From the cell containing the given text, extract its center point as (x, y) coordinate. 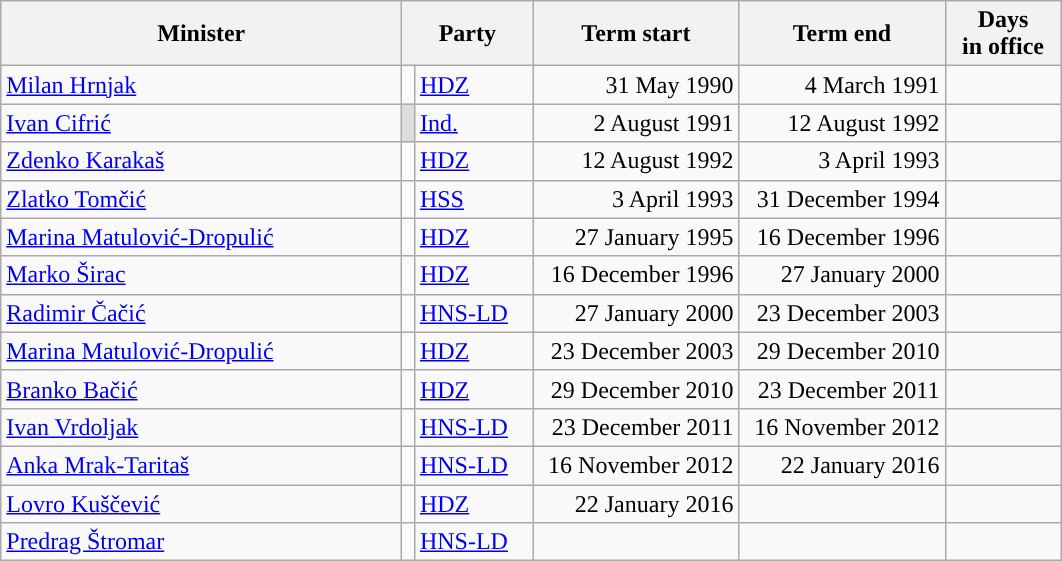
Term end (842, 34)
Predrag Štromar (202, 542)
Minister (202, 34)
HSS (473, 199)
31 May 1990 (636, 85)
31 December 1994 (842, 199)
2 August 1991 (636, 123)
Branko Bačić (202, 389)
Zdenko Karakaš (202, 161)
Days in office (1003, 34)
Ivan Cifrić (202, 123)
Marko Širac (202, 275)
Lovro Kuščević (202, 503)
4 March 1991 (842, 85)
Zlatko Tomčić (202, 199)
Ivan Vrdoljak (202, 427)
Party (468, 34)
Anka Mrak-Taritaš (202, 465)
Radimir Čačić (202, 313)
Ind. (473, 123)
Milan Hrnjak (202, 85)
Term start (636, 34)
27 January 1995 (636, 237)
